Output the (X, Y) coordinate of the center of the cell containing the given text.  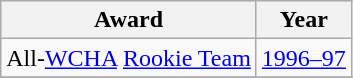
1996–97 (304, 58)
Award (129, 20)
All-WCHA Rookie Team (129, 58)
Year (304, 20)
